Search for the cell housing the specified text and yield its (X, Y) center coordinate. 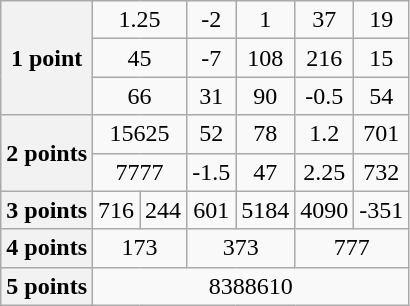
-7 (212, 58)
-1.5 (212, 172)
31 (212, 96)
5184 (266, 210)
2.25 (324, 172)
1.2 (324, 134)
701 (382, 134)
45 (140, 58)
54 (382, 96)
90 (266, 96)
78 (266, 134)
216 (324, 58)
-351 (382, 210)
2 points (47, 153)
601 (212, 210)
732 (382, 172)
108 (266, 58)
716 (116, 210)
19 (382, 20)
15625 (140, 134)
15 (382, 58)
66 (140, 96)
-0.5 (324, 96)
52 (212, 134)
1.25 (140, 20)
3 points (47, 210)
5 points (47, 286)
173 (140, 248)
8388610 (251, 286)
373 (241, 248)
777 (352, 248)
37 (324, 20)
1 point (47, 58)
-2 (212, 20)
4090 (324, 210)
4 points (47, 248)
1 (266, 20)
47 (266, 172)
7777 (140, 172)
244 (164, 210)
